Provide the (x, y) coordinate of the cell's center where the given text is located.  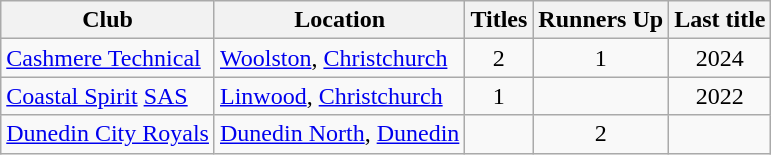
Woolston, Christchurch (339, 58)
Linwood, Christchurch (339, 96)
Coastal Spirit SAS (108, 96)
Location (339, 20)
2022 (720, 96)
Titles (499, 20)
Cashmere Technical (108, 58)
Dunedin North, Dunedin (339, 134)
Last title (720, 20)
Club (108, 20)
Dunedin City Royals (108, 134)
Runners Up (601, 20)
2024 (720, 58)
